Search for the cell housing the specified text and yield its [X, Y] center coordinate. 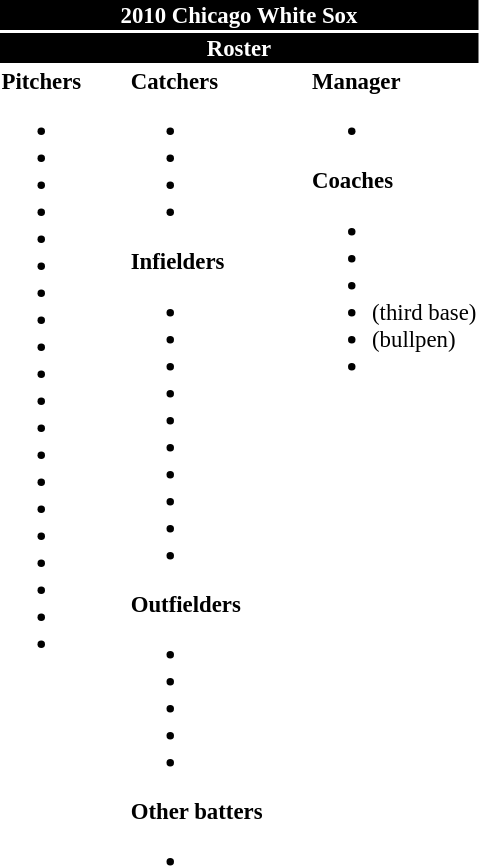
2010 Chicago White Sox [239, 15]
Roster [239, 48]
